For the text-containing cell, return its midpoint in (x, y) coordinate format. 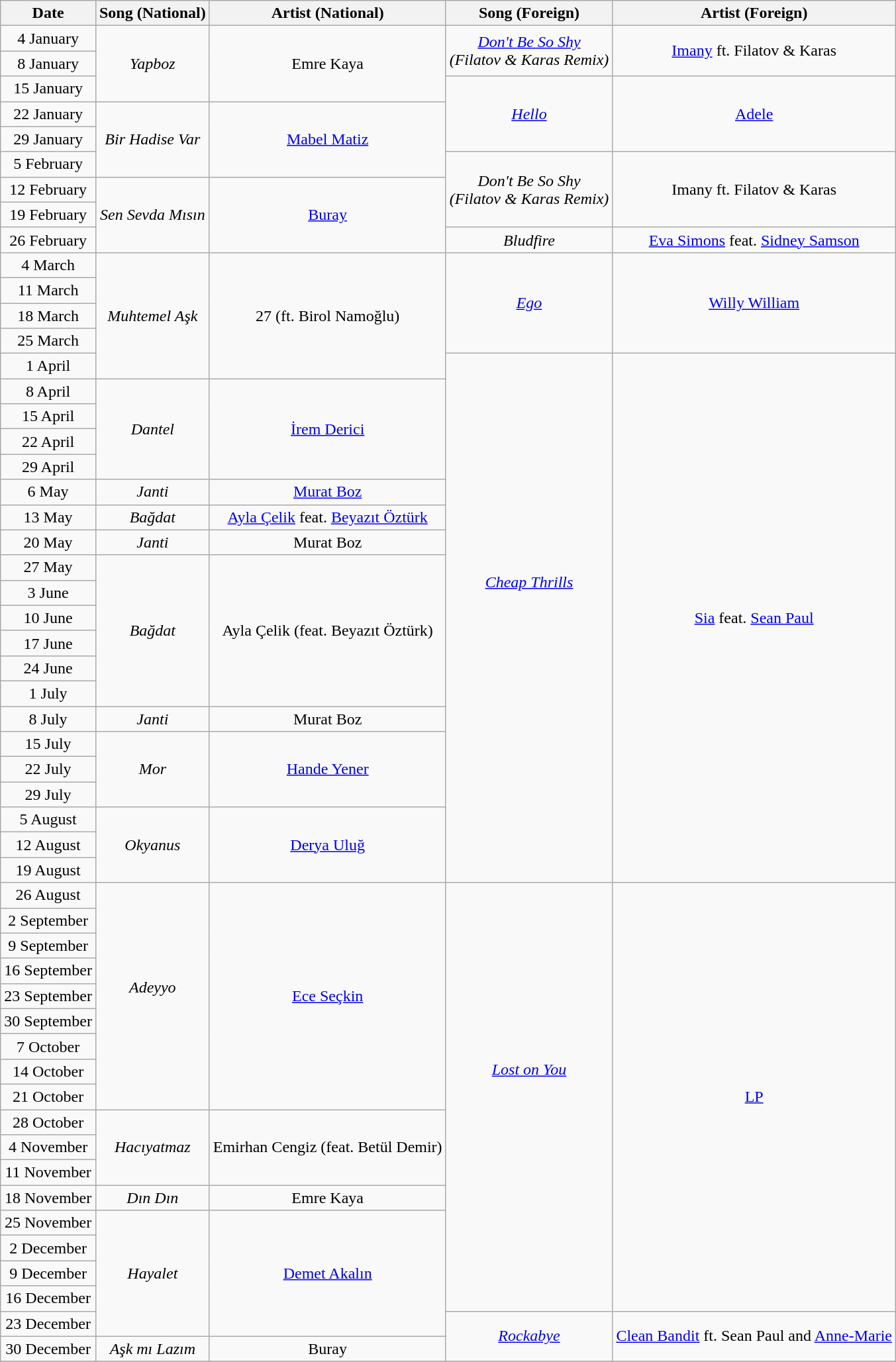
29 April (48, 467)
9 December (48, 1273)
4 March (48, 265)
Dantel (152, 429)
Artist (Foreign) (754, 13)
5 February (48, 164)
30 September (48, 1021)
19 August (48, 870)
Hacıyatmaz (152, 1147)
Rockabye (529, 1336)
1 April (48, 366)
15 April (48, 416)
22 January (48, 114)
Clean Bandit ft. Sean Paul and Anne-Marie (754, 1336)
14 October (48, 1071)
Adele (754, 114)
Aşk mı Lazım (152, 1349)
Demet Akalın (327, 1273)
LP (754, 1096)
Hello (529, 114)
26 February (48, 240)
22 July (48, 769)
Artist (National) (327, 13)
9 September (48, 946)
21 October (48, 1096)
16 December (48, 1298)
Sia feat. Sean Paul (754, 618)
Bludfire (529, 240)
5 August (48, 820)
Ayla Çelik (feat. Beyazıt Öztürk) (327, 630)
11 March (48, 290)
2 September (48, 920)
Adeyyo (152, 996)
8 January (48, 64)
Eva Simons feat. Sidney Samson (754, 240)
25 March (48, 341)
1 July (48, 693)
Date (48, 13)
12 August (48, 845)
6 May (48, 492)
11 November (48, 1173)
7 October (48, 1046)
Muhtemel Aşk (152, 315)
18 March (48, 316)
27 May (48, 567)
10 June (48, 618)
15 July (48, 744)
28 October (48, 1122)
30 December (48, 1349)
4 January (48, 38)
2 December (48, 1248)
Derya Uluğ (327, 845)
13 May (48, 517)
İrem Derici (327, 429)
27 (ft. Birol Namoğlu) (327, 315)
3 June (48, 593)
23 December (48, 1324)
12 February (48, 189)
17 June (48, 643)
Hayalet (152, 1273)
29 July (48, 795)
Ayla Çelik feat. Beyazıt Öztürk (327, 517)
19 February (48, 215)
8 July (48, 718)
16 September (48, 971)
Ego (529, 303)
Ece Seçkin (327, 996)
Cheap Thrills (529, 618)
4 November (48, 1147)
Lost on You (529, 1096)
Yapboz (152, 64)
Willy William (754, 303)
8 April (48, 391)
26 August (48, 895)
25 November (48, 1223)
Sen Sevda Mısın (152, 215)
29 January (48, 139)
Okyanus (152, 845)
Hande Yener (327, 769)
22 April (48, 442)
Bir Hadise Var (152, 139)
15 January (48, 89)
18 November (48, 1198)
Mor (152, 769)
23 September (48, 996)
Dın Dın (152, 1198)
20 May (48, 542)
Song (Foreign) (529, 13)
24 June (48, 668)
Song (National) (152, 13)
Emirhan Cengiz (feat. Betül Demir) (327, 1147)
Mabel Matiz (327, 139)
